Scan for the cell matching the given text and deliver its (X, Y) coordinate at center. 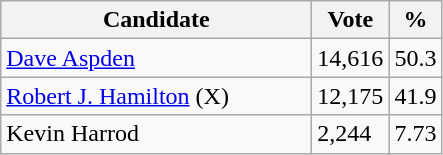
Vote (350, 20)
7.73 (416, 134)
Dave Aspden (156, 58)
12,175 (350, 96)
Kevin Harrod (156, 134)
Robert J. Hamilton (X) (156, 96)
14,616 (350, 58)
Candidate (156, 20)
2,244 (350, 134)
% (416, 20)
50.3 (416, 58)
41.9 (416, 96)
